Pinpoint the cell where the given text exists, returning its [x, y] midpoint coordinate. 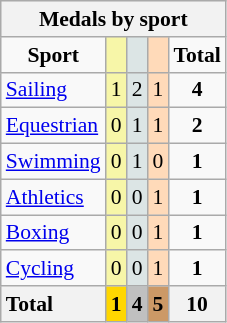
5 [158, 304]
Sailing [54, 90]
Cycling [54, 269]
Equestrian [54, 126]
Boxing [54, 233]
Medals by sport [114, 19]
Swimming [54, 162]
Sport [54, 55]
10 [196, 304]
Athletics [54, 197]
